Provide the (X, Y) coordinate of the cell's center where the given text is located.  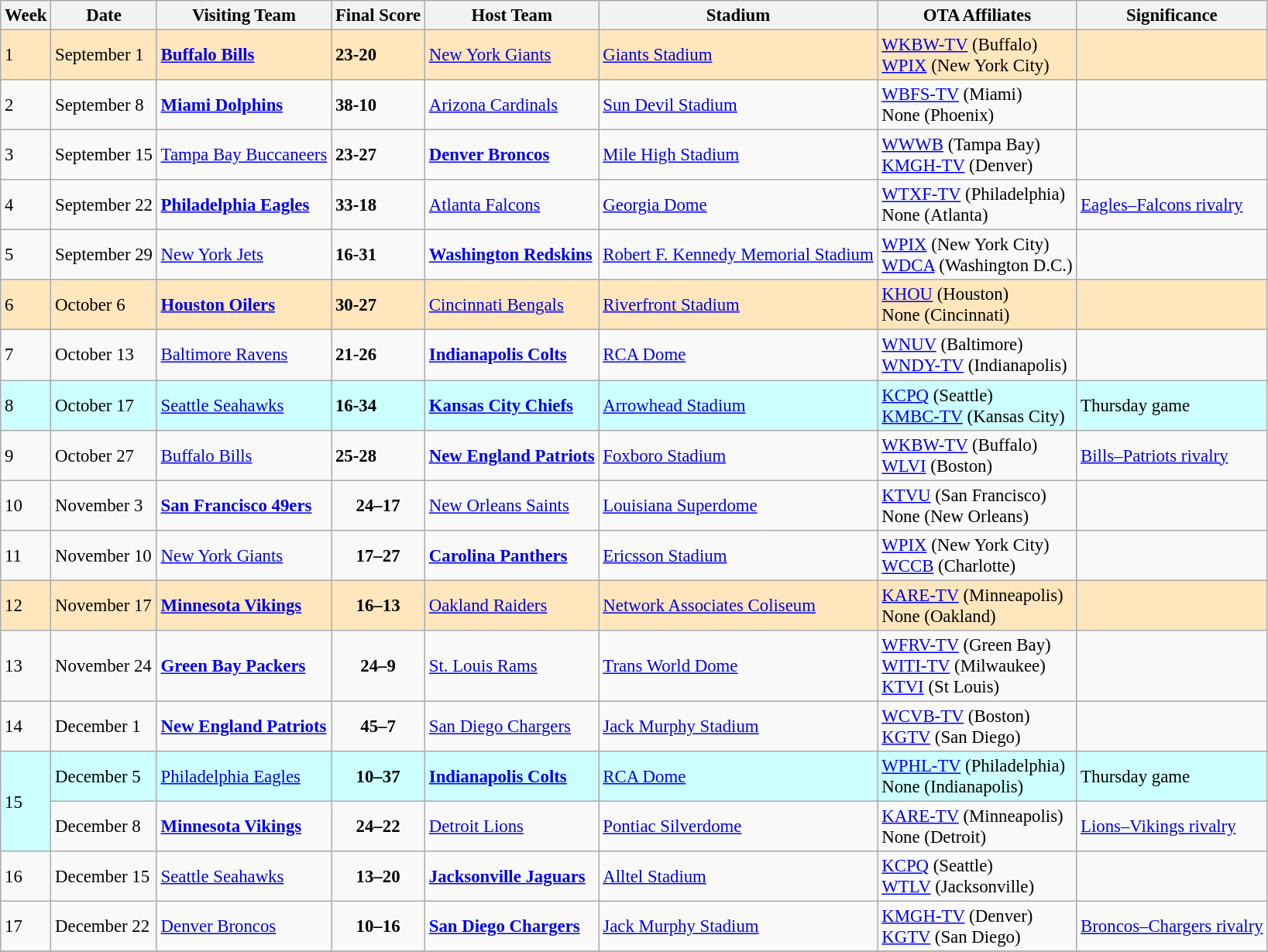
December 8 (104, 826)
24–22 (378, 826)
September 8 (104, 105)
KHOU (Houston)None (Cincinnati) (978, 305)
WTXF-TV (Philadelphia)None (Atlanta) (978, 204)
11 (26, 555)
Sun Devil Stadium (738, 105)
KARE-TV (Minneapolis)None (Detroit) (978, 826)
WPIX (New York City)WDCA (Washington D.C.) (978, 256)
New York Jets (243, 256)
25-28 (378, 455)
KARE-TV (Minneapolis)None (Oakland) (978, 606)
September 22 (104, 204)
3 (26, 155)
WNUV (Baltimore)WNDY-TV (Indianapolis) (978, 355)
Arrowhead Stadium (738, 406)
November 24 (104, 666)
Significance (1172, 15)
WWWB (Tampa Bay)KMGH-TV (Denver) (978, 155)
9 (26, 455)
Louisiana Superdome (738, 505)
Detroit Lions (513, 826)
KMGH-TV (Denver)KGTV (San Diego) (978, 926)
San Francisco 49ers (243, 505)
WFRV-TV (Green Bay)WITI-TV (Milwaukee)KTVI (St Louis) (978, 666)
Visiting Team (243, 15)
15 (26, 801)
16 (26, 877)
Week (26, 15)
16-34 (378, 406)
Miami Dolphins (243, 105)
November 10 (104, 555)
4 (26, 204)
WCVB-TV (Boston)KGTV (San Diego) (978, 727)
17 (26, 926)
St. Louis Rams (513, 666)
14 (26, 727)
September 15 (104, 155)
Cincinnati Bengals (513, 305)
Stadium (738, 15)
24–17 (378, 505)
October 17 (104, 406)
WKBW-TV (Buffalo)WLVI (Boston) (978, 455)
Lions–Vikings rivalry (1172, 826)
5 (26, 256)
13 (26, 666)
23-20 (378, 56)
6 (26, 305)
Mile High Stadium (738, 155)
2 (26, 105)
1 (26, 56)
Network Associates Coliseum (738, 606)
Riverfront Stadium (738, 305)
Alltel Stadium (738, 877)
Final Score (378, 15)
Date (104, 15)
WKBW-TV (Buffalo)WPIX (New York City) (978, 56)
November 17 (104, 606)
10–16 (378, 926)
Georgia Dome (738, 204)
8 (26, 406)
WPIX (New York City)WCCB (Charlotte) (978, 555)
23-27 (378, 155)
38-10 (378, 105)
October 27 (104, 455)
WPHL-TV (Philadelphia)None (Indianapolis) (978, 776)
Broncos–Chargers rivalry (1172, 926)
Arizona Cardinals (513, 105)
December 22 (104, 926)
17–27 (378, 555)
33-18 (378, 204)
7 (26, 355)
Ericsson Stadium (738, 555)
September 1 (104, 56)
13–20 (378, 877)
November 3 (104, 505)
December 5 (104, 776)
December 1 (104, 727)
Host Team (513, 15)
OTA Affiliates (978, 15)
October 6 (104, 305)
Houston Oilers (243, 305)
16–13 (378, 606)
10–37 (378, 776)
KTVU (San Francisco)None (New Orleans) (978, 505)
WBFS-TV (Miami)None (Phoenix) (978, 105)
24–9 (378, 666)
10 (26, 505)
Green Bay Packers (243, 666)
Giants Stadium (738, 56)
Atlanta Falcons (513, 204)
Robert F. Kennedy Memorial Stadium (738, 256)
KCPQ (Seattle)WTLV (Jacksonville) (978, 877)
12 (26, 606)
Oakland Raiders (513, 606)
Tampa Bay Buccaneers (243, 155)
KCPQ (Seattle)KMBC-TV (Kansas City) (978, 406)
Washington Redskins (513, 256)
45–7 (378, 727)
September 29 (104, 256)
Jacksonville Jaguars (513, 877)
Carolina Panthers (513, 555)
New Orleans Saints (513, 505)
Foxboro Stadium (738, 455)
December 15 (104, 877)
Trans World Dome (738, 666)
Kansas City Chiefs (513, 406)
Baltimore Ravens (243, 355)
30-27 (378, 305)
16-31 (378, 256)
Eagles–Falcons rivalry (1172, 204)
Pontiac Silverdome (738, 826)
21-26 (378, 355)
Bills–Patriots rivalry (1172, 455)
October 13 (104, 355)
